Find where the given text appears and provide that cell's center as (X, Y) coordinate. 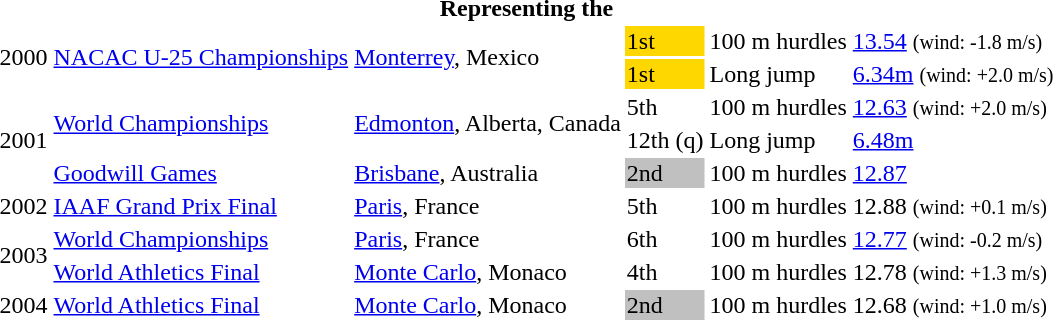
12th (q) (665, 140)
4th (665, 272)
IAAF Grand Prix Final (201, 206)
Brisbane, Australia (488, 173)
NACAC U-25 Championships (201, 58)
Monterrey, Mexico (488, 58)
Edmonton, Alberta, Canada (488, 124)
Goodwill Games (201, 173)
6th (665, 239)
